Scan for the cell matching the given text and deliver its [x, y] coordinate at center. 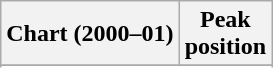
Peakposition [225, 34]
Chart (2000–01) [90, 34]
